Return the [x, y] coordinate for the center point of the cell that contains the specified text.  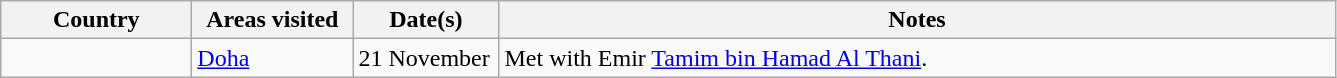
Areas visited [272, 20]
Doha [272, 58]
21 November [426, 58]
Notes [917, 20]
Country [96, 20]
Met with Emir Tamim bin Hamad Al Thani. [917, 58]
Date(s) [426, 20]
